Return [X, Y] of the center of cell containing provided text 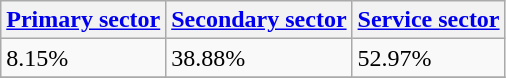
Secondary sector [259, 20]
Primary sector [84, 20]
52.97% [428, 58]
8.15% [84, 58]
38.88% [259, 58]
Service sector [428, 20]
